Detect which cell encompasses the target text, then output its (x, y) center coordinate. 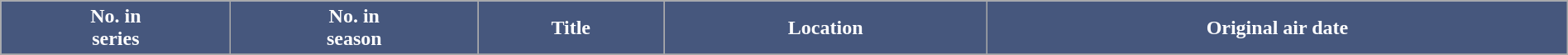
No. inseries (116, 28)
Original air date (1278, 28)
No. inseason (354, 28)
Location (825, 28)
Title (571, 28)
